From the cell containing the given text, extract its center point as (X, Y) coordinate. 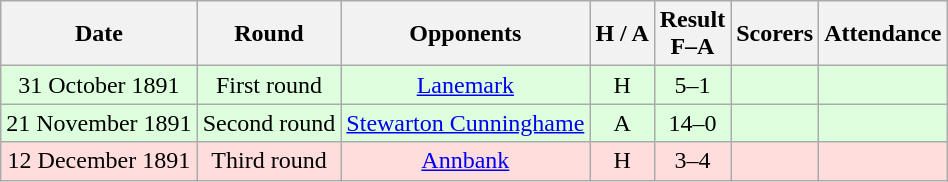
3–4 (692, 161)
Second round (269, 123)
Opponents (466, 34)
Lanemark (466, 85)
21 November 1891 (99, 123)
Scorers (775, 34)
Annbank (466, 161)
5–1 (692, 85)
Attendance (883, 34)
12 December 1891 (99, 161)
Stewarton Cunninghame (466, 123)
A (622, 123)
H / A (622, 34)
Round (269, 34)
ResultF–A (692, 34)
Third round (269, 161)
First round (269, 85)
14–0 (692, 123)
31 October 1891 (99, 85)
Date (99, 34)
